Output the [X, Y] coordinate of the center of the cell containing the given text.  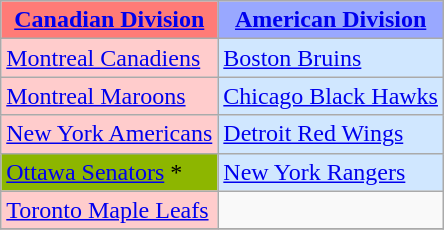
New York Rangers [331, 172]
Boston Bruins [331, 58]
American Division [331, 20]
Detroit Red Wings [331, 134]
Chicago Black Hawks [331, 96]
Montreal Canadiens [110, 58]
Ottawa Senators * [110, 172]
Toronto Maple Leafs [110, 210]
Montreal Maroons [110, 96]
Canadian Division [110, 20]
New York Americans [110, 134]
